Identify which cell holds the provided text, then report its [x, y] central coordinate. 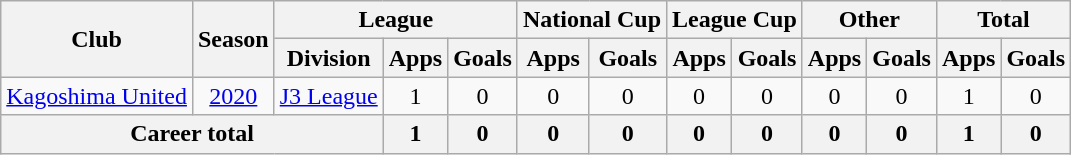
Career total [192, 134]
J3 League [328, 96]
League [396, 20]
Kagoshima United [97, 96]
2020 [233, 96]
League Cup [735, 20]
Division [328, 58]
Total [1003, 20]
Other [869, 20]
Season [233, 39]
Club [97, 39]
National Cup [592, 20]
